Scan for the cell matching the given text and deliver its (X, Y) coordinate at center. 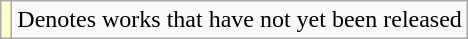
Denotes works that have not yet been released (240, 20)
